Find where the given text appears and provide that cell's center as [x, y] coordinate. 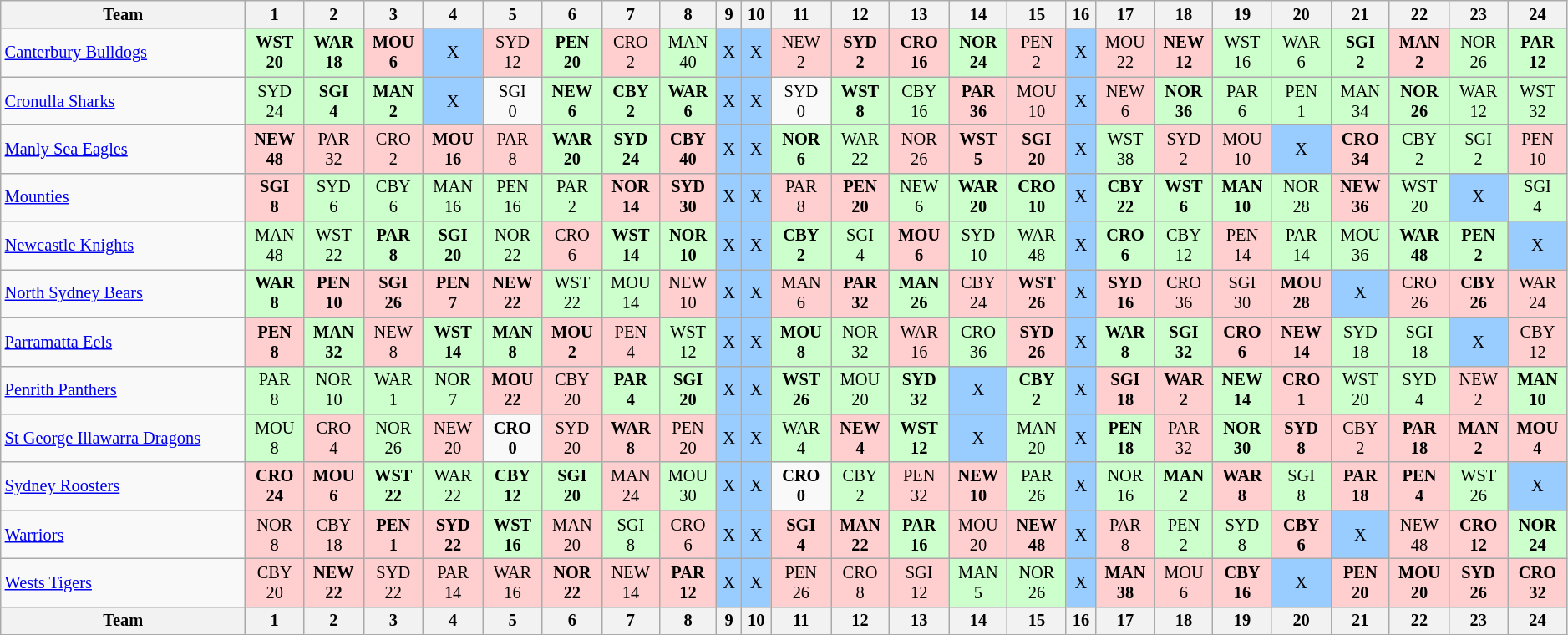
Newcastle Knights [124, 246]
NOR14 [632, 197]
CBY24 [978, 293]
Manly Sea Eagles [124, 149]
NEW4 [860, 438]
MAN32 [334, 342]
SGI30 [1242, 293]
PEN8 [275, 342]
CRO32 [1538, 582]
PAR26 [1037, 486]
WST6 [1184, 197]
NOR6 [800, 149]
NOR8 [275, 535]
NOR28 [1302, 197]
NEW8 [393, 342]
WAR1 [393, 390]
SYD0 [800, 101]
SYD10 [978, 246]
WST32 [1538, 101]
WST5 [978, 149]
MOU30 [688, 486]
Mounties [124, 197]
CRO8 [860, 582]
CRO26 [1418, 293]
St George Illawarra Dragons [124, 438]
NOR36 [1184, 101]
North Sydney Bears [124, 293]
MAN8 [513, 342]
SYD16 [1125, 293]
SGI26 [393, 293]
SYD12 [513, 53]
PEN18 [1125, 438]
PEN32 [919, 486]
SYD18 [1360, 342]
Canterbury Bulldogs [124, 53]
MOU4 [1538, 438]
MAN6 [800, 293]
CRO1 [1302, 390]
MOU28 [1302, 293]
NOR16 [1125, 486]
WST8 [860, 101]
NEW12 [1184, 53]
MAN40 [688, 53]
PAR16 [919, 535]
MAN34 [1360, 101]
MAN22 [860, 535]
MAN5 [978, 582]
CBY40 [688, 149]
MOU36 [1360, 246]
CRO16 [919, 53]
PAR2 [571, 197]
WST38 [1125, 149]
WAR12 [1479, 101]
WAR18 [334, 53]
PAR4 [632, 390]
Parramatta Eels [124, 342]
MAN38 [1125, 582]
PEN7 [453, 293]
SYD20 [571, 438]
CRO10 [1037, 197]
SYD32 [919, 390]
Penrith Panthers [124, 390]
Wests Tigers [124, 582]
MOU14 [632, 293]
WAR4 [800, 438]
WAR2 [1184, 390]
PAR6 [1242, 101]
MOU16 [453, 149]
PEN26 [800, 582]
MAN24 [632, 486]
MAN26 [919, 293]
MAN48 [275, 246]
NEW20 [453, 438]
CRO24 [275, 486]
CBY18 [334, 535]
PAR36 [978, 101]
SYD6 [334, 197]
CBY26 [1479, 293]
MOU2 [571, 342]
PEN16 [513, 197]
Warriors [124, 535]
NOR32 [860, 342]
MAN16 [453, 197]
Cronulla Sharks [124, 101]
SYD4 [1418, 390]
CRO4 [334, 438]
SYD30 [688, 197]
SGI32 [1184, 342]
CRO34 [1360, 149]
CRO12 [1479, 535]
SGI0 [513, 101]
WAR24 [1538, 293]
NOR30 [1242, 438]
CBY22 [1125, 197]
PEN14 [1242, 246]
NOR7 [453, 390]
NEW36 [1360, 197]
Sydney Roosters [124, 486]
SGI12 [919, 582]
